Find where the given text appears and provide that cell's center as [X, Y] coordinate. 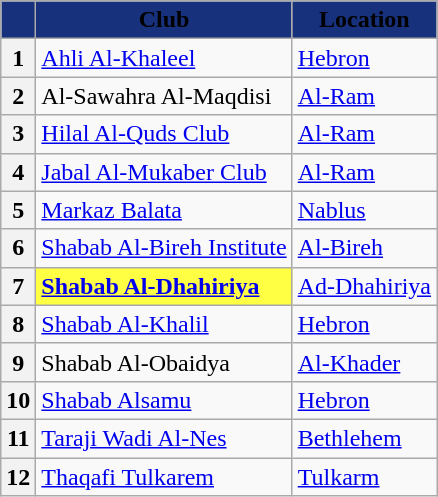
3 [18, 134]
Jabal Al-Mukaber Club [164, 172]
Thaqafi Tulkarem [164, 477]
Taraji Wadi Al-Nes [164, 438]
Al-Sawahra Al-Maqdisi [164, 96]
Nablus [364, 210]
Al-Bireh [364, 248]
Ahli Al-Khaleel [164, 58]
9 [18, 362]
Shabab Al-Bireh Institute [164, 248]
12 [18, 477]
Hilal Al-Quds Club [164, 134]
4 [18, 172]
Markaz Balata [164, 210]
11 [18, 438]
5 [18, 210]
Shabab Al-Obaidya [164, 362]
1 [18, 58]
Location [364, 20]
7 [18, 286]
Shabab Alsamu [164, 400]
10 [18, 400]
Shabab Al-Dhahiriya [164, 286]
6 [18, 248]
Bethlehem [364, 438]
Shabab Al-Khalil [164, 324]
Al-Khader [364, 362]
8 [18, 324]
Tulkarm [364, 477]
Ad-Dhahiriya [364, 286]
2 [18, 96]
Club [164, 20]
